Return the (X, Y) coordinate for the center point of the cell that contains the specified text.  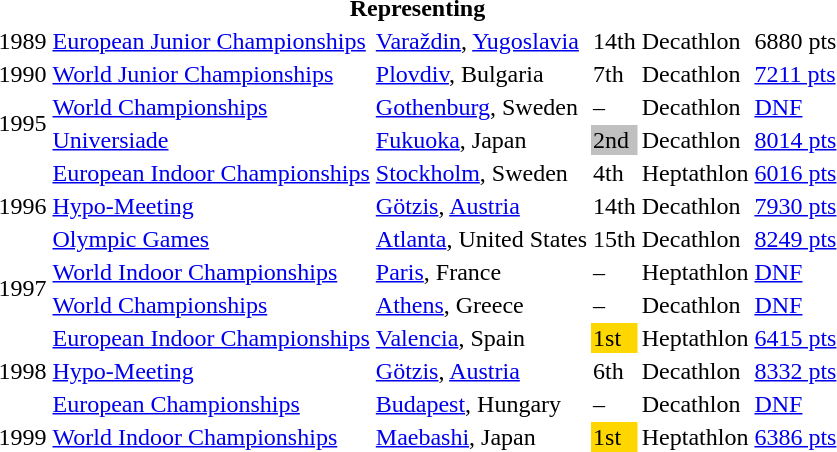
Varaždin, Yugoslavia (481, 41)
6th (615, 371)
Fukuoka, Japan (481, 140)
Paris, France (481, 272)
7th (615, 74)
World Junior Championships (211, 74)
European Championships (211, 404)
Valencia, Spain (481, 338)
European Junior Championships (211, 41)
Olympic Games (211, 239)
Universiade (211, 140)
Plovdiv, Bulgaria (481, 74)
Budapest, Hungary (481, 404)
Atlanta, United States (481, 239)
Maebashi, Japan (481, 437)
2nd (615, 140)
Gothenburg, Sweden (481, 107)
Athens, Greece (481, 305)
15th (615, 239)
4th (615, 173)
Stockholm, Sweden (481, 173)
